Provide the (X, Y) coordinate of the cell's center where the given text is located.  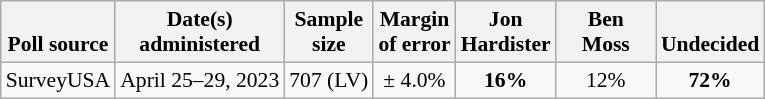
16% (506, 80)
72% (710, 80)
Undecided (710, 32)
SurveyUSA (58, 80)
Date(s)administered (200, 32)
April 25–29, 2023 (200, 80)
707 (LV) (328, 80)
Marginof error (414, 32)
Samplesize (328, 32)
± 4.0% (414, 80)
JonHardister (506, 32)
12% (606, 80)
Poll source (58, 32)
BenMoss (606, 32)
